Detect which cell encompasses the target text, then output its [x, y] center coordinate. 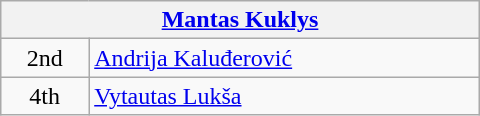
Vytautas Lukša [284, 96]
2nd [45, 58]
4th [45, 96]
Mantas Kuklys [240, 20]
Andrija Kaluđerović [284, 58]
